Search for the cell housing the specified text and yield its (X, Y) center coordinate. 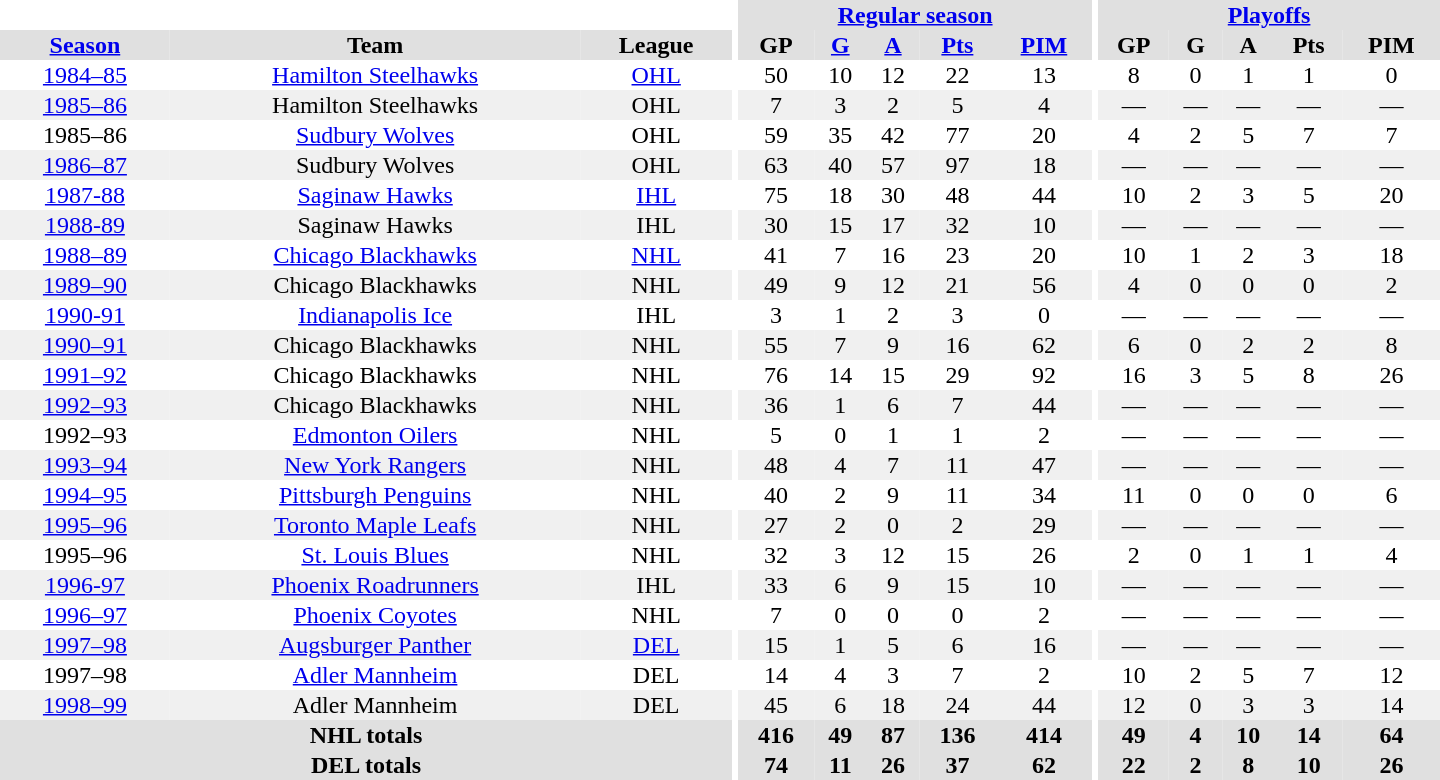
1988-89 (85, 225)
55 (776, 345)
Playoffs (1269, 15)
1989–90 (85, 285)
74 (776, 765)
97 (957, 165)
1994–95 (85, 495)
92 (1044, 375)
1996-97 (85, 585)
1987-88 (85, 195)
75 (776, 195)
1984–85 (85, 75)
42 (894, 135)
41 (776, 255)
35 (840, 135)
League (656, 45)
13 (1044, 75)
New York Rangers (376, 465)
87 (894, 735)
27 (776, 525)
136 (957, 735)
45 (776, 705)
Augsburger Panther (376, 645)
1996–97 (85, 615)
St. Louis Blues (376, 555)
Team (376, 45)
Pittsburgh Penguins (376, 495)
33 (776, 585)
59 (776, 135)
NHL totals (366, 735)
24 (957, 705)
Edmonton Oilers (376, 435)
56 (1044, 285)
Toronto Maple Leafs (376, 525)
57 (894, 165)
64 (1392, 735)
1998–99 (85, 705)
47 (1044, 465)
414 (1044, 735)
1990–91 (85, 345)
23 (957, 255)
416 (776, 735)
1986–87 (85, 165)
1988–89 (85, 255)
Phoenix Roadrunners (376, 585)
1993–94 (85, 465)
Phoenix Coyotes (376, 615)
37 (957, 765)
DEL totals (366, 765)
Season (85, 45)
34 (1044, 495)
63 (776, 165)
Regular season (916, 15)
1990-91 (85, 315)
1991–92 (85, 375)
36 (776, 405)
Indianapolis Ice (376, 315)
50 (776, 75)
21 (957, 285)
17 (894, 225)
77 (957, 135)
76 (776, 375)
